Determine the [X, Y] coordinate at the center of the cell enclosing the given text.  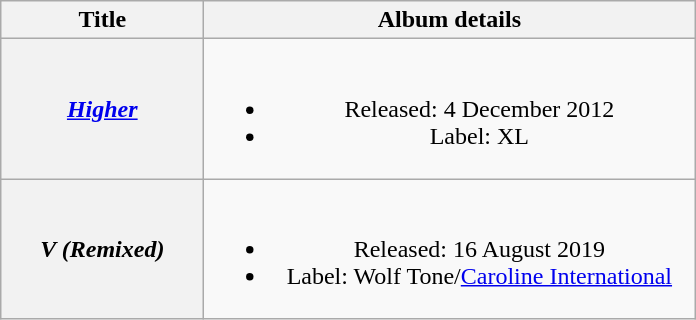
Released: 16 August 2019Label: Wolf Tone/Caroline International [450, 249]
Higher [102, 109]
Title [102, 20]
Album details [450, 20]
V (Remixed) [102, 249]
Released: 4 December 2012Label: XL [450, 109]
